Pinpoint the cell where the given text exists, returning its (x, y) midpoint coordinate. 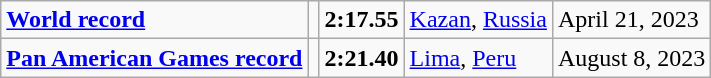
Lima, Peru (478, 58)
Kazan, Russia (478, 20)
2:17.55 (362, 20)
April 21, 2023 (631, 20)
Pan American Games record (154, 58)
World record (154, 20)
August 8, 2023 (631, 58)
2:21.40 (362, 58)
